Search for the cell housing the specified text and yield its (X, Y) center coordinate. 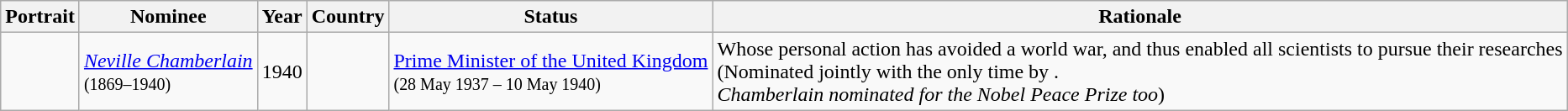
1940 (282, 71)
Nominee (168, 17)
Portrait (40, 17)
Status (551, 17)
Year (282, 17)
Prime Minister of the United Kingdom(28 May 1937 – 10 May 1940) (551, 71)
Country (348, 17)
Rationale (1139, 17)
Neville Chamberlain(1869–1940) (168, 71)
